Locate the cell with the specified text and output its (x, y) center coordinate. 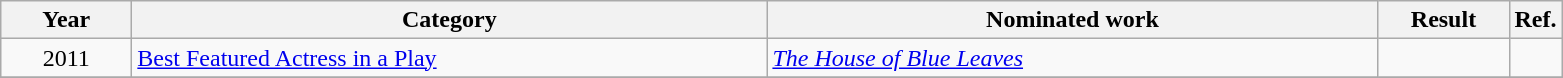
The House of Blue Leaves (1072, 58)
Category (450, 20)
Best Featured Actress in a Play (450, 58)
Ref. (1536, 20)
2011 (66, 58)
Result (1444, 20)
Year (66, 20)
Nominated work (1072, 20)
